Output the [x, y] coordinate of the center of the cell containing the given text.  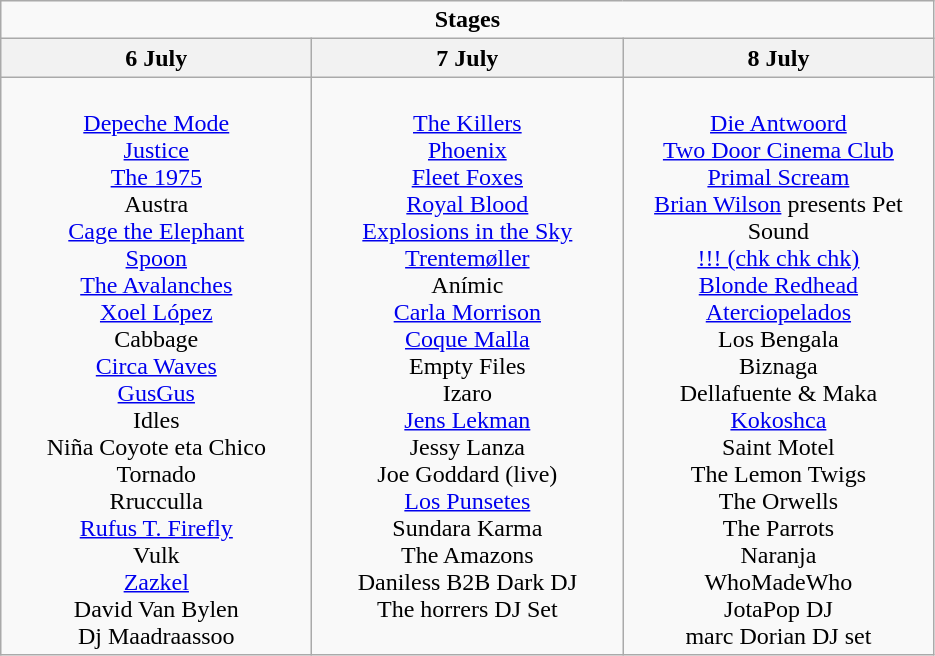
7 July [468, 58]
8 July [778, 58]
6 July [156, 58]
Stages [468, 20]
